Capture the cell that displays the provided text and extract its (X, Y) central coordinate. 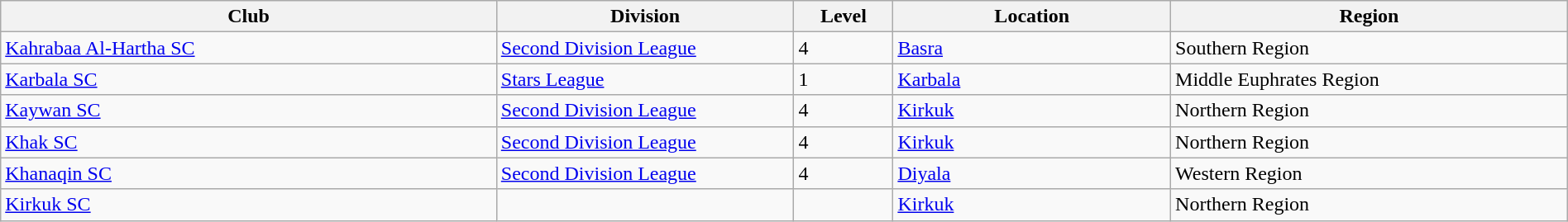
Kahrabaa Al-Hartha SC (249, 48)
Basra (1032, 48)
Diyala (1032, 173)
Khanaqin SC (249, 173)
Kaywan SC (249, 111)
Karbala SC (249, 79)
Southern Region (1370, 48)
Region (1370, 17)
Kirkuk SC (249, 205)
1 (844, 79)
Khak SC (249, 142)
Middle Euphrates Region (1370, 79)
Stars League (645, 79)
Level (844, 17)
Western Region (1370, 173)
Location (1032, 17)
Karbala (1032, 79)
Division (645, 17)
Club (249, 17)
